Provide the [X, Y] coordinate of the cell's center where the given text is located.  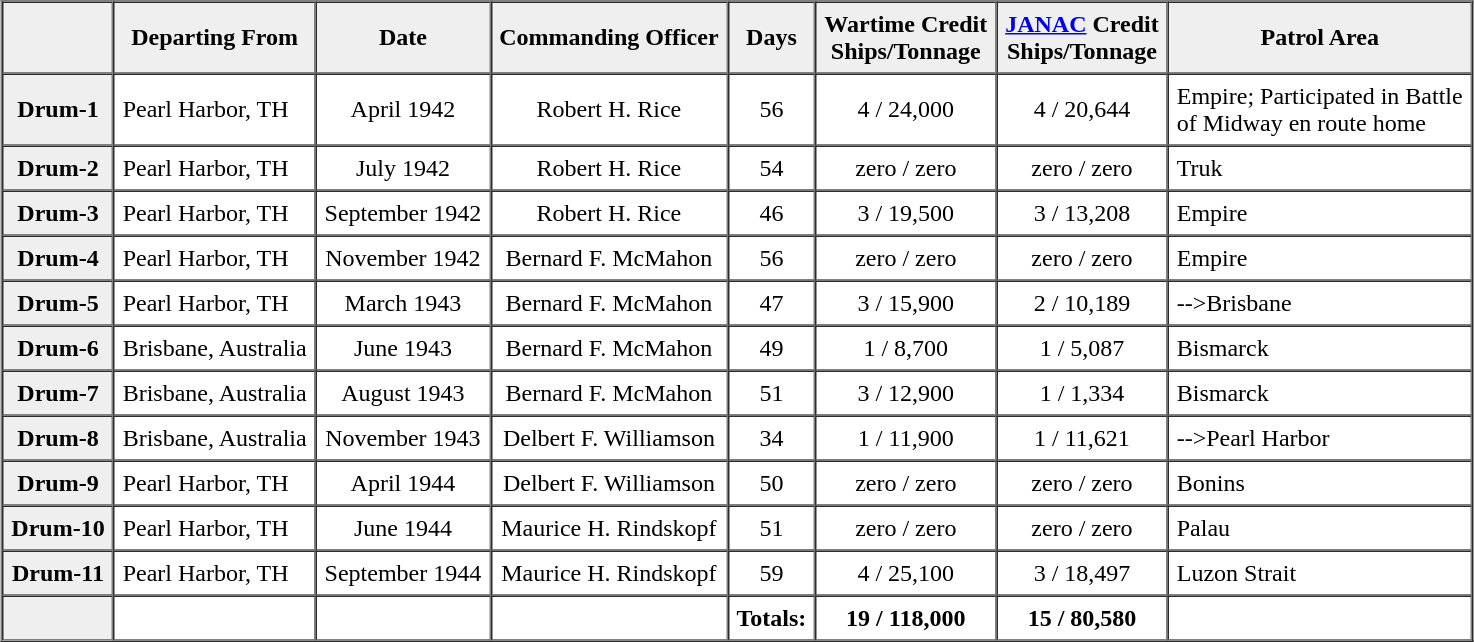
1 / 1,334 [1082, 392]
3 / 13,208 [1082, 212]
54 [772, 168]
4 / 24,000 [906, 110]
Luzon Strait [1320, 572]
1 / 11,621 [1082, 438]
Totals: [772, 618]
Drum-2 [58, 168]
June 1943 [404, 348]
August 1943 [404, 392]
-->Brisbane [1320, 302]
49 [772, 348]
Drum-8 [58, 438]
Drum-3 [58, 212]
59 [772, 572]
Drum-10 [58, 528]
June 1944 [404, 528]
Truk [1320, 168]
3 / 15,900 [906, 302]
Drum-7 [58, 392]
-->Pearl Harbor [1320, 438]
Drum-5 [58, 302]
Days [772, 38]
Bonins [1320, 482]
Drum-4 [58, 258]
April 1942 [404, 110]
April 1944 [404, 482]
50 [772, 482]
4 / 20,644 [1082, 110]
September 1944 [404, 572]
November 1943 [404, 438]
1 / 8,700 [906, 348]
Patrol Area [1320, 38]
July 1942 [404, 168]
4 / 25,100 [906, 572]
15 / 80,580 [1082, 618]
JANAC CreditShips/Tonnage [1082, 38]
19 / 118,000 [906, 618]
46 [772, 212]
Commanding Officer [608, 38]
March 1943 [404, 302]
1 / 5,087 [1082, 348]
November 1942 [404, 258]
3 / 12,900 [906, 392]
1 / 11,900 [906, 438]
Drum-9 [58, 482]
Drum-1 [58, 110]
Empire; Participated in Battle of Midway en route home [1320, 110]
2 / 10,189 [1082, 302]
Drum-6 [58, 348]
September 1942 [404, 212]
Date [404, 38]
3 / 18,497 [1082, 572]
3 / 19,500 [906, 212]
Drum-11 [58, 572]
34 [772, 438]
Departing From [215, 38]
47 [772, 302]
Wartime CreditShips/Tonnage [906, 38]
Palau [1320, 528]
